Output the [X, Y] coordinate of the center of the cell containing the given text.  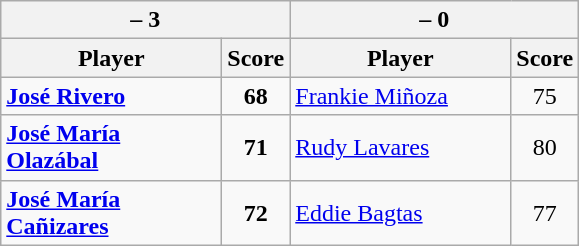
68 [256, 96]
José María Olazábal [112, 148]
Rudy Lavares [400, 148]
80 [545, 148]
– 3 [146, 20]
Frankie Miñoza [400, 96]
José Rivero [112, 96]
72 [256, 212]
77 [545, 212]
Eddie Bagtas [400, 212]
– 0 [434, 20]
71 [256, 148]
José María Cañizares [112, 212]
75 [545, 96]
